Scan for the cell matching the given text and deliver its [x, y] coordinate at center. 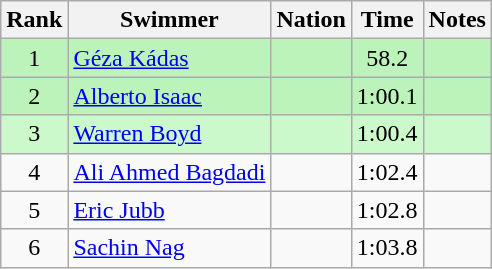
Ali Ahmed Bagdadi [170, 172]
4 [34, 172]
Warren Boyd [170, 134]
6 [34, 248]
Swimmer [170, 20]
58.2 [387, 58]
Time [387, 20]
Notes [457, 20]
1:00.4 [387, 134]
3 [34, 134]
1 [34, 58]
1:03.8 [387, 248]
Sachin Nag [170, 248]
Nation [311, 20]
1:02.8 [387, 210]
Rank [34, 20]
1:02.4 [387, 172]
1:00.1 [387, 96]
Géza Kádas [170, 58]
Alberto Isaac [170, 96]
Eric Jubb [170, 210]
2 [34, 96]
5 [34, 210]
